Return [x, y] of the center of cell containing provided text 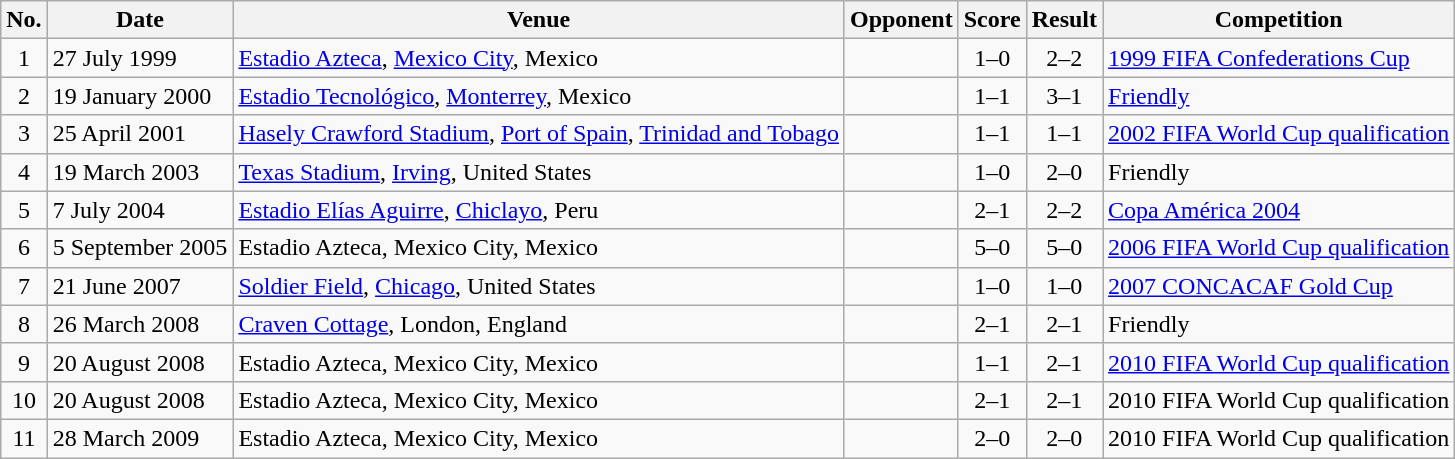
Hasely Crawford Stadium, Port of Spain, Trinidad and Tobago [539, 134]
28 March 2009 [140, 438]
2007 CONCACAF Gold Cup [1279, 286]
19 January 2000 [140, 96]
19 March 2003 [140, 172]
Craven Cottage, London, England [539, 324]
11 [24, 438]
2002 FIFA World Cup qualification [1279, 134]
Copa América 2004 [1279, 210]
1999 FIFA Confederations Cup [1279, 58]
3 [24, 134]
9 [24, 362]
Date [140, 20]
7 [24, 286]
3–1 [1064, 96]
5 [24, 210]
Texas Stadium, Irving, United States [539, 172]
7 July 2004 [140, 210]
10 [24, 400]
5 September 2005 [140, 248]
Competition [1279, 20]
26 March 2008 [140, 324]
6 [24, 248]
2 [24, 96]
Opponent [901, 20]
Venue [539, 20]
Estadio Tecnológico, Monterrey, Mexico [539, 96]
25 April 2001 [140, 134]
Estadio Elías Aguirre, Chiclayo, Peru [539, 210]
Score [992, 20]
8 [24, 324]
No. [24, 20]
Soldier Field, Chicago, United States [539, 286]
4 [24, 172]
Result [1064, 20]
1 [24, 58]
21 June 2007 [140, 286]
27 July 1999 [140, 58]
2006 FIFA World Cup qualification [1279, 248]
